For the text-containing cell, return its midpoint in (X, Y) coordinate format. 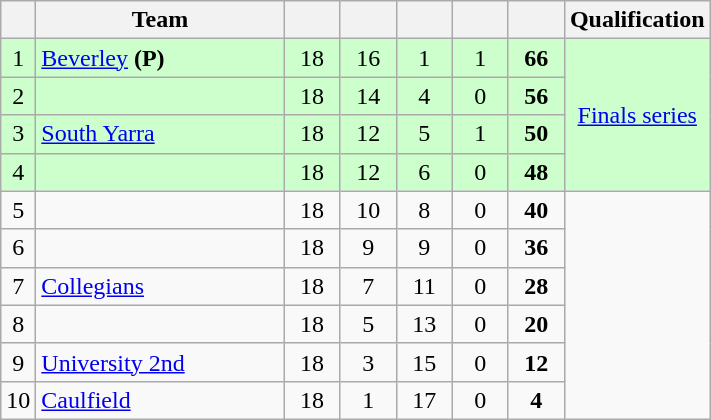
17 (424, 400)
15 (424, 362)
Collegians (160, 286)
66 (536, 58)
50 (536, 134)
14 (368, 96)
Caulfield (160, 400)
13 (424, 324)
48 (536, 172)
40 (536, 210)
Qualification (637, 20)
Team (160, 20)
11 (424, 286)
Finals series (637, 115)
16 (368, 58)
Beverley (P) (160, 58)
20 (536, 324)
University 2nd (160, 362)
28 (536, 286)
36 (536, 248)
2 (18, 96)
56 (536, 96)
South Yarra (160, 134)
